Output the [x, y] coordinate of the center of the cell containing the given text.  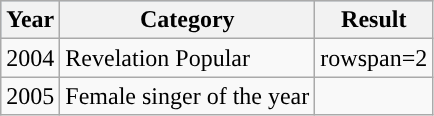
2005 [30, 96]
Category [188, 20]
rowspan=2 [374, 58]
Female singer of the year [188, 96]
Revelation Popular [188, 58]
Result [374, 20]
2004 [30, 58]
Year [30, 20]
